Output the [x, y] coordinate of the center of the cell containing the given text.  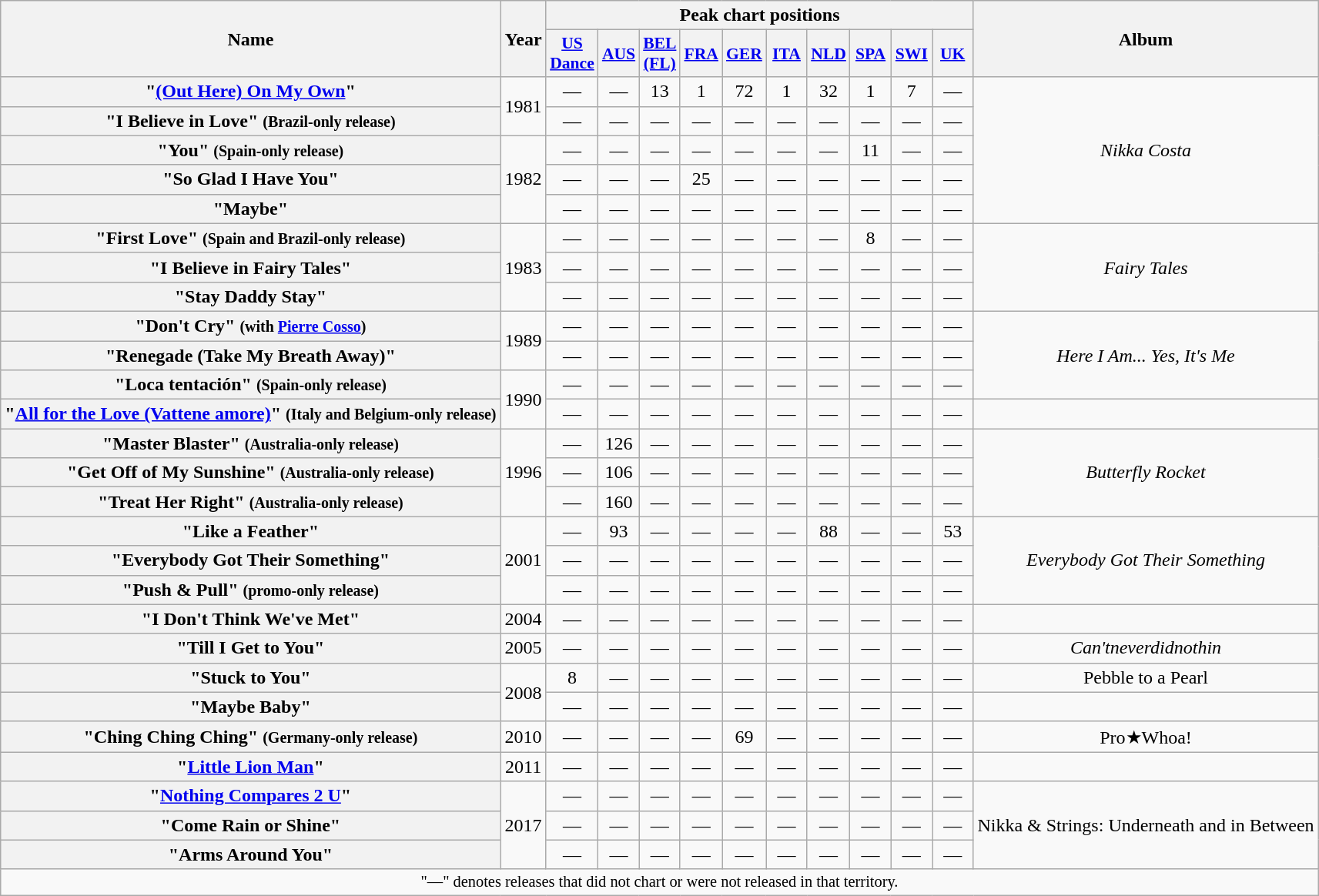
Name [251, 38]
Fairy Tales [1146, 267]
Nikka & Strings: Underneath and in Between [1146, 825]
"Stay Daddy Stay" [251, 296]
Here I Am... Yes, It's Me [1146, 355]
"Ching Ching Ching" (Germany-only release) [251, 737]
2004 [524, 619]
"I Believe in Fairy Tales" [251, 267]
AUS [619, 54]
2001 [524, 560]
"—" denotes releases that did not chart or were not released in that territory. [659, 882]
Can'tneverdidnothin [1146, 648]
32 [829, 92]
2011 [524, 767]
BEL(FL) [659, 54]
"Maybe" [251, 209]
2010 [524, 737]
Nikka Costa [1146, 150]
NLD [829, 54]
"I Don't Think We've Met" [251, 619]
ITA [787, 54]
11 [870, 150]
53 [953, 531]
Pebble to a Pearl [1146, 677]
"First Love" (Spain and Brazil-only release) [251, 238]
"Master Blaster" (Australia-only release) [251, 443]
69 [744, 737]
1982 [524, 179]
1989 [524, 340]
"Treat Her Right" (Australia-only release) [251, 502]
"Till I Get to You" [251, 648]
1981 [524, 106]
2017 [524, 825]
"Come Rain or Shine" [251, 825]
SWI [912, 54]
Year [524, 38]
"(Out Here) On My Own" [251, 92]
US Dance [572, 54]
Album [1146, 38]
"Loca tentación" (Spain-only release) [251, 385]
"Everybody Got Their Something" [251, 560]
"Push & Pull" (promo-only release) [251, 590]
Everybody Got Their Something [1146, 560]
25 [701, 179]
"Don't Cry" (with Pierre Cosso) [251, 326]
7 [912, 92]
"So Glad I Have You" [251, 179]
106 [619, 473]
Pro★Whoa! [1146, 737]
2005 [524, 648]
72 [744, 92]
"Little Lion Man" [251, 767]
1983 [524, 267]
GER [744, 54]
FRA [701, 54]
160 [619, 502]
"Like a Feather" [251, 531]
"Renegade (Take My Breath Away)" [251, 355]
"Arms Around You" [251, 854]
"Stuck to You" [251, 677]
"Nothing Compares 2 U" [251, 796]
1996 [524, 473]
"Maybe Baby" [251, 707]
Peak chart positions [759, 15]
93 [619, 531]
SPA [870, 54]
Butterfly Rocket [1146, 473]
"I Believe in Love" (Brazil-only release) [251, 121]
UK [953, 54]
1990 [524, 400]
"All for the Love (Vattene amore)" (Italy and Belgium-only release) [251, 414]
2008 [524, 692]
88 [829, 531]
"You" (Spain-only release) [251, 150]
"Get Off of My Sunshine" (Australia-only release) [251, 473]
13 [659, 92]
126 [619, 443]
